Capture the cell that displays the provided text and extract its [x, y] central coordinate. 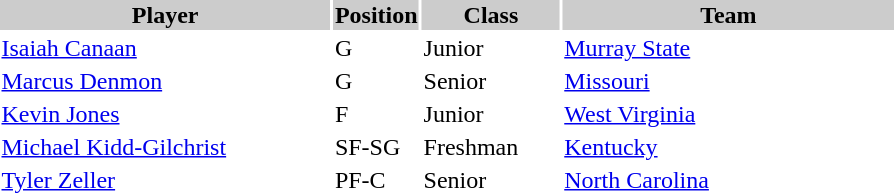
Senior [491, 81]
West Virginia [728, 114]
F [376, 114]
Kevin Jones [165, 114]
Murray State [728, 48]
SF-SG [376, 147]
Class [491, 15]
Position [376, 15]
Michael Kidd-Gilchrist [165, 147]
Missouri [728, 81]
Freshman [491, 147]
Isaiah Canaan [165, 48]
Team [728, 15]
Player [165, 15]
Marcus Denmon [165, 81]
Kentucky [728, 147]
